Detect which cell encompasses the target text, then output its [x, y] center coordinate. 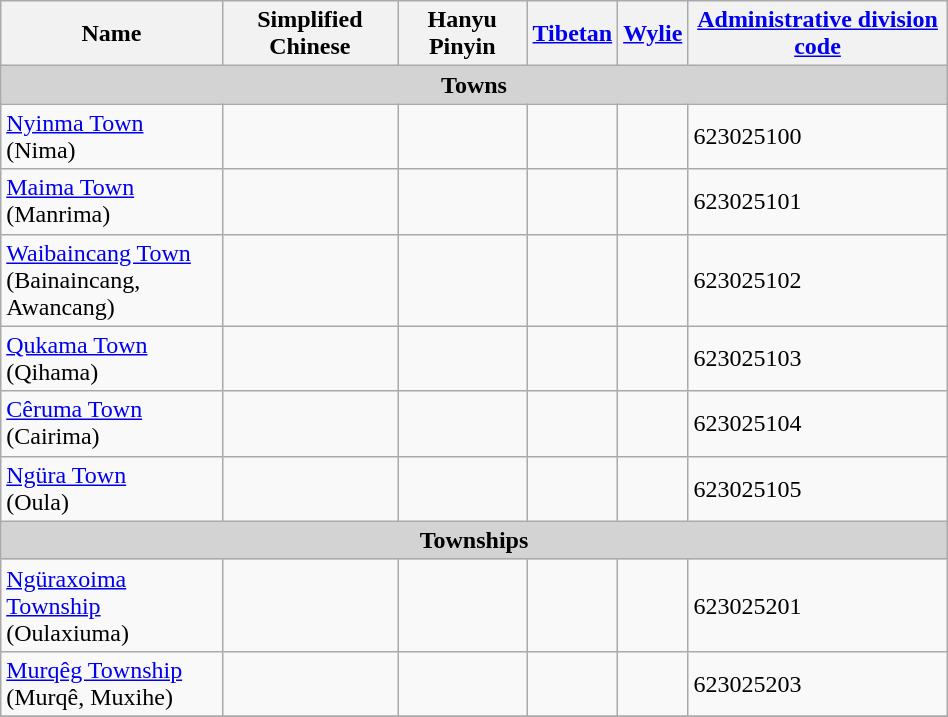
623025102 [818, 280]
Townships [474, 540]
Qukama Town(Qihama) [112, 358]
Hanyu Pinyin [463, 34]
Murqêg Township(Murqê, Muxihe) [112, 684]
623025104 [818, 424]
623025203 [818, 684]
Towns [474, 85]
623025100 [818, 136]
623025105 [818, 488]
Waibaincang Town(Bainaincang, Awancang) [112, 280]
Simplified Chinese [310, 34]
623025103 [818, 358]
Nyinma Town(Nima) [112, 136]
Administrative division code [818, 34]
623025101 [818, 202]
Cêruma Town(Cairima) [112, 424]
Ngüra Town(Oula) [112, 488]
623025201 [818, 605]
Tibetan [572, 34]
Name [112, 34]
Wylie [653, 34]
Ngüraxoima Township(Oulaxiuma) [112, 605]
Maima Town(Manrima) [112, 202]
